Scan for the cell matching the given text and deliver its (x, y) coordinate at center. 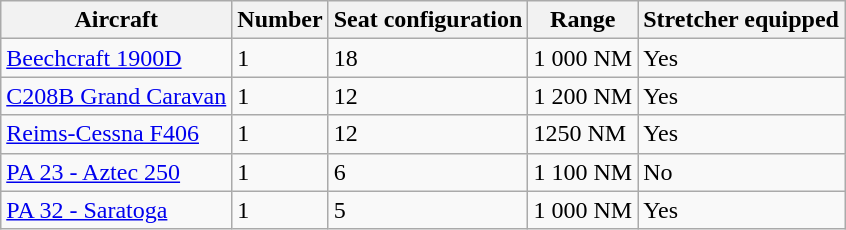
Stretcher equipped (742, 20)
Number (280, 20)
PA 32 - Saratoga (116, 210)
1 100 NM (583, 172)
Seat configuration (428, 20)
Beechcraft 1900D (116, 58)
C208B Grand Caravan (116, 96)
Aircraft (116, 20)
PA 23 - Aztec 250 (116, 172)
18 (428, 58)
1250 NM (583, 134)
5 (428, 210)
1 200 NM (583, 96)
6 (428, 172)
Range (583, 20)
No (742, 172)
Reims-Cessna F406 (116, 134)
